Pinpoint the cell where the given text exists, returning its [X, Y] midpoint coordinate. 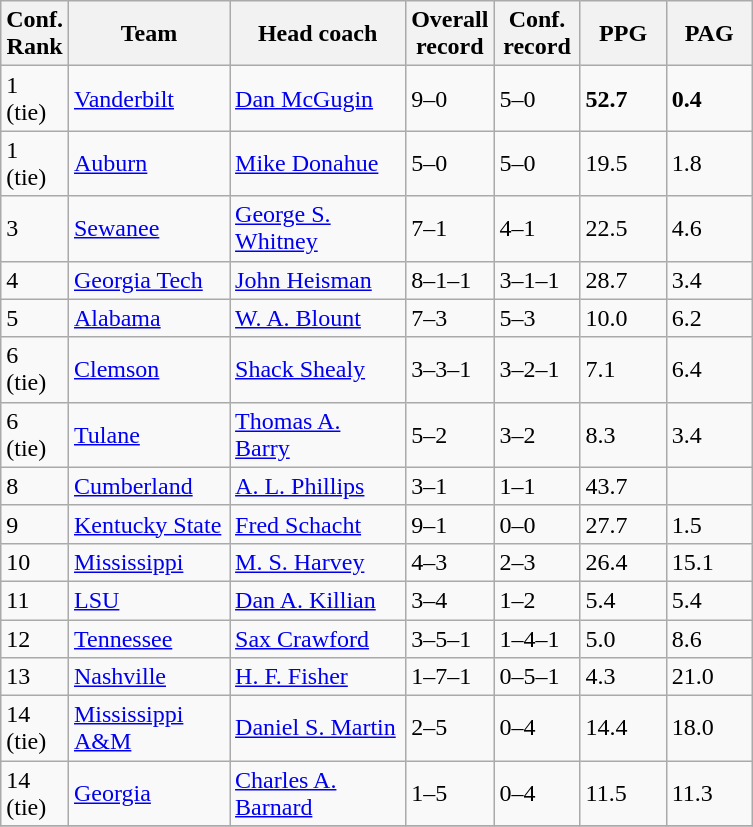
1–7–1 [450, 677]
Georgia Tech [148, 280]
Sax Crawford [318, 639]
John Heisman [318, 280]
3–4 [450, 600]
9–0 [450, 98]
George S. Whitney [318, 228]
M. S. Harvey [318, 562]
5–3 [537, 318]
Tulane [148, 434]
1.5 [709, 524]
6.4 [709, 370]
1–2 [537, 600]
Tennessee [148, 639]
PAG [709, 34]
Fred Schacht [318, 524]
Vanderbilt [148, 98]
6.2 [709, 318]
3–2–1 [537, 370]
10 [35, 562]
7–1 [450, 228]
Mike Donahue [318, 164]
5–2 [450, 434]
LSU [148, 600]
7.1 [623, 370]
3–5–1 [450, 639]
52.7 [623, 98]
Sewanee [148, 228]
1–4–1 [537, 639]
2–5 [450, 728]
8.6 [709, 639]
5 [35, 318]
27.7 [623, 524]
11 [35, 600]
1–5 [450, 794]
19.5 [623, 164]
15.1 [709, 562]
Alabama [148, 318]
3 [35, 228]
3–1–1 [537, 280]
8 [35, 486]
Clemson [148, 370]
Shack Shealy [318, 370]
8.3 [623, 434]
Nashville [148, 677]
Charles A. Barnard [318, 794]
28.7 [623, 280]
Daniel S. Martin [318, 728]
0.4 [709, 98]
Cumberland [148, 486]
Dan A. Killian [318, 600]
0–5–1 [537, 677]
4 [35, 280]
11.3 [709, 794]
W. A. Blount [318, 318]
10.0 [623, 318]
2–3 [537, 562]
13 [35, 677]
5.0 [623, 639]
26.4 [623, 562]
A. L. Phillips [318, 486]
22.5 [623, 228]
18.0 [709, 728]
4.6 [709, 228]
4.3 [623, 677]
4–3 [450, 562]
Dan McGugin [318, 98]
9–1 [450, 524]
H. F. Fisher [318, 677]
21.0 [709, 677]
11.5 [623, 794]
3–3–1 [450, 370]
7–3 [450, 318]
1.8 [709, 164]
Auburn [148, 164]
0–0 [537, 524]
Conf. record [537, 34]
43.7 [623, 486]
1–1 [537, 486]
4–1 [537, 228]
3–1 [450, 486]
Thomas A. Barry [318, 434]
3–2 [537, 434]
PPG [623, 34]
Georgia [148, 794]
Conf. Rank [35, 34]
8–1–1 [450, 280]
9 [35, 524]
12 [35, 639]
Kentucky State [148, 524]
Mississippi [148, 562]
14.4 [623, 728]
Head coach [318, 34]
Overall record [450, 34]
Mississippi A&M [148, 728]
Team [148, 34]
